Output the (x, y) coordinate of the center of the cell containing the given text.  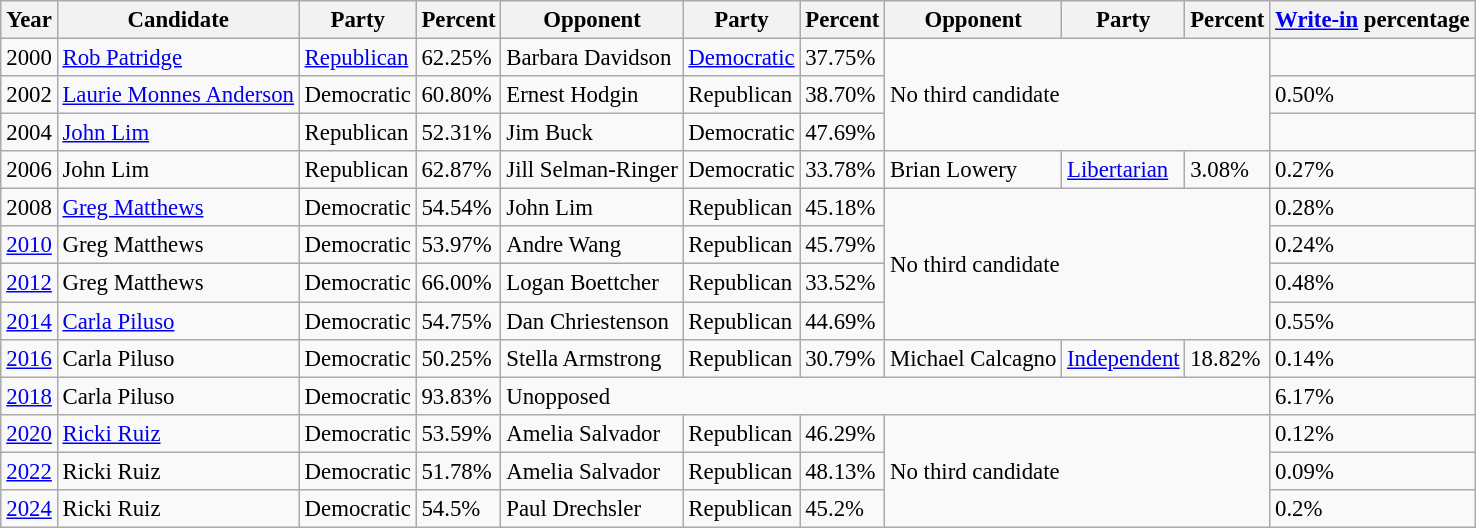
33.52% (842, 283)
Libertarian (1124, 170)
2024 (29, 508)
Stella Armstrong (592, 358)
30.79% (842, 358)
Unopposed (886, 396)
38.70% (842, 95)
53.97% (458, 245)
2008 (29, 208)
Jim Buck (592, 133)
66.00% (458, 283)
6.17% (1372, 396)
62.87% (458, 170)
Write-in percentage (1372, 20)
Paul Drechsler (592, 508)
Year (29, 20)
3.08% (1228, 170)
48.13% (842, 471)
54.54% (458, 208)
0.27% (1372, 170)
Michael Calcagno (974, 358)
Andre Wang (592, 245)
18.82% (1228, 358)
60.80% (458, 95)
54.5% (458, 508)
37.75% (842, 57)
0.12% (1372, 433)
45.79% (842, 245)
2006 (29, 170)
0.28% (1372, 208)
47.69% (842, 133)
2014 (29, 321)
50.25% (458, 358)
2004 (29, 133)
Logan Boettcher (592, 283)
2016 (29, 358)
Barbara Davidson (592, 57)
52.31% (458, 133)
45.18% (842, 208)
0.55% (1372, 321)
Independent (1124, 358)
0.48% (1372, 283)
2020 (29, 433)
2010 (29, 245)
Laurie Monnes Anderson (178, 95)
93.83% (458, 396)
62.25% (458, 57)
2012 (29, 283)
Jill Selman-Ringer (592, 170)
0.24% (1372, 245)
2002 (29, 95)
0.09% (1372, 471)
45.2% (842, 508)
0.2% (1372, 508)
2000 (29, 57)
44.69% (842, 321)
51.78% (458, 471)
54.75% (458, 321)
Candidate (178, 20)
33.78% (842, 170)
0.50% (1372, 95)
Ernest Hodgin (592, 95)
46.29% (842, 433)
Brian Lowery (974, 170)
Rob Patridge (178, 57)
2018 (29, 396)
2022 (29, 471)
53.59% (458, 433)
0.14% (1372, 358)
Dan Chriestenson (592, 321)
